Search for the cell housing the specified text and yield its [X, Y] center coordinate. 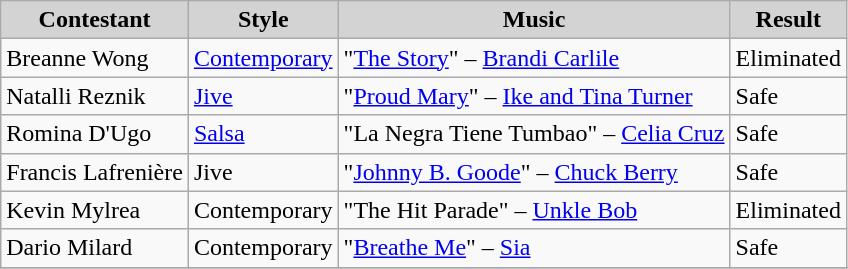
"La Negra Tiene Tumbao" – Celia Cruz [534, 134]
Dario Milard [95, 248]
"The Hit Parade" – Unkle Bob [534, 210]
Salsa [263, 134]
Contestant [95, 20]
"Breathe Me" – Sia [534, 248]
Breanne Wong [95, 58]
Natalli Reznik [95, 96]
Result [788, 20]
Music [534, 20]
Francis Lafrenière [95, 172]
Kevin Mylrea [95, 210]
"Johnny B. Goode" – Chuck Berry [534, 172]
Romina D'Ugo [95, 134]
"The Story" – Brandi Carlile [534, 58]
"Proud Mary" – Ike and Tina Turner [534, 96]
Style [263, 20]
